Return (x, y) of the center of cell containing provided text 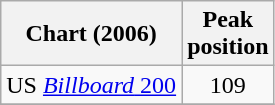
US Billboard 200 (92, 85)
Chart (2006) (92, 34)
Peakposition (228, 34)
109 (228, 85)
